Scan for the cell matching the given text and deliver its (x, y) coordinate at center. 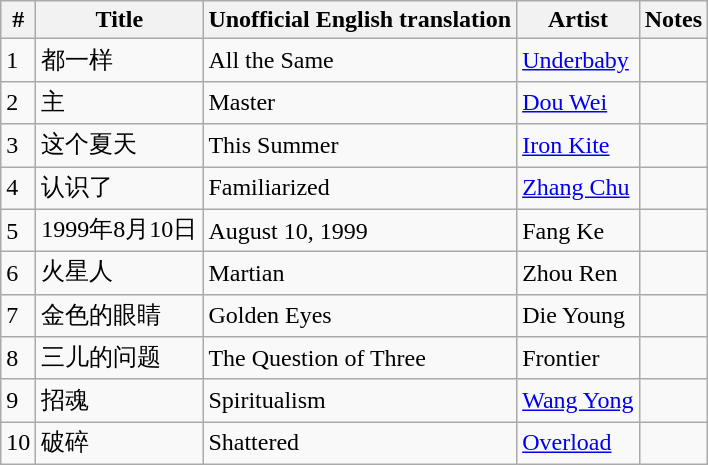
2 (18, 102)
The Question of Three (360, 358)
Fang Ke (578, 230)
Master (360, 102)
金色的眼睛 (120, 316)
Wang Yong (578, 400)
Zhou Ren (578, 274)
9 (18, 400)
7 (18, 316)
Martian (360, 274)
Iron Kite (578, 146)
This Summer (360, 146)
Notes (673, 20)
这个夏天 (120, 146)
Die Young (578, 316)
Golden Eyes (360, 316)
5 (18, 230)
August 10, 1999 (360, 230)
Unofficial English translation (360, 20)
Spiritualism (360, 400)
都一样 (120, 60)
All the Same (360, 60)
招魂 (120, 400)
1 (18, 60)
认识了 (120, 188)
火星人 (120, 274)
Underbaby (578, 60)
4 (18, 188)
Zhang Chu (578, 188)
10 (18, 444)
Shattered (360, 444)
3 (18, 146)
三儿的问题 (120, 358)
Title (120, 20)
1999年8月10日 (120, 230)
Overload (578, 444)
Frontier (578, 358)
Dou Wei (578, 102)
6 (18, 274)
主 (120, 102)
8 (18, 358)
# (18, 20)
Familiarized (360, 188)
破碎 (120, 444)
Artist (578, 20)
